Provide the [X, Y] coordinate of the cell's center where the given text is located.  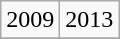
2009 [30, 20]
2013 [90, 20]
